Find where the given text appears and provide that cell's center as (X, Y) coordinate. 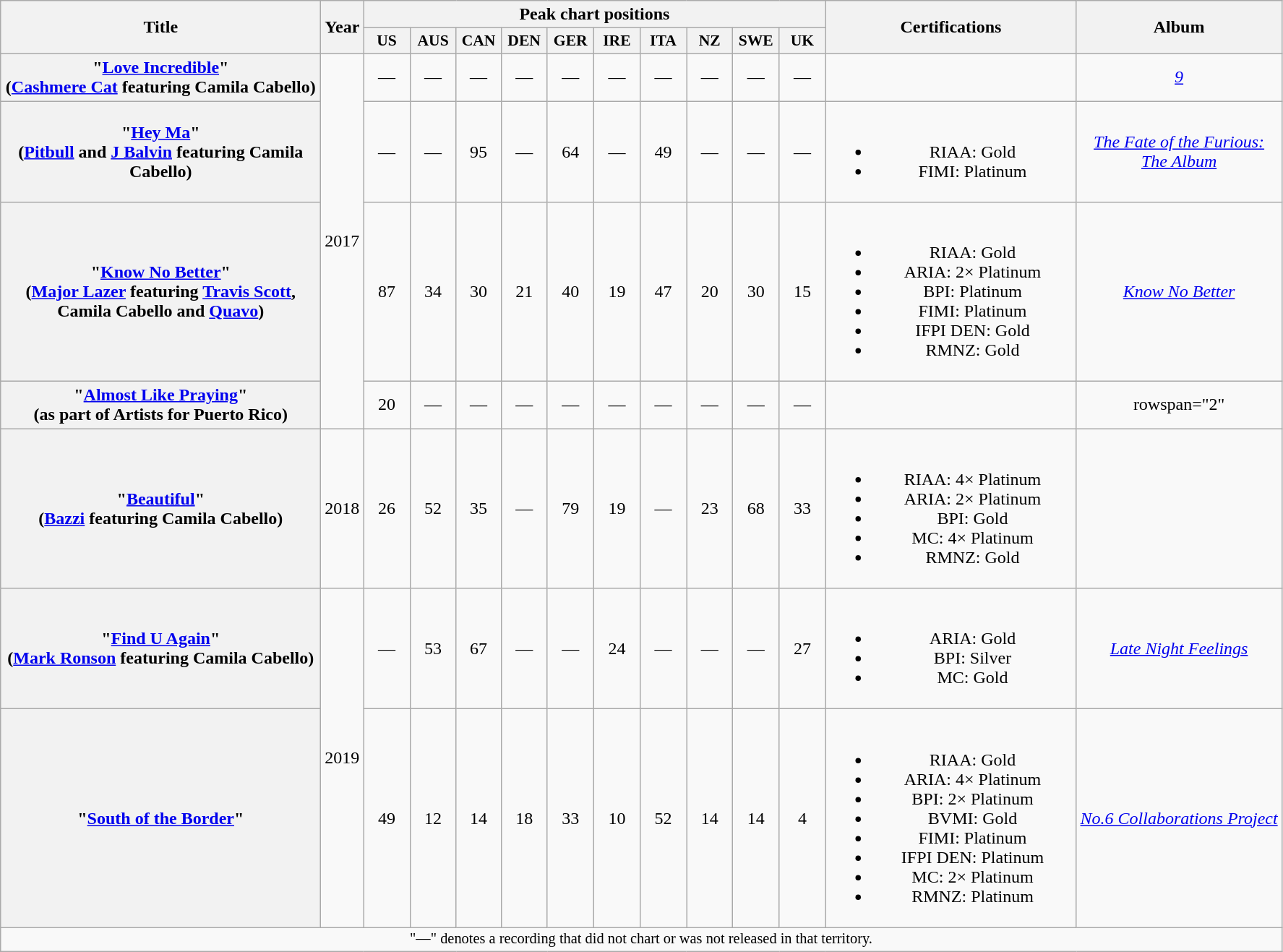
DEN (524, 41)
Title (160, 27)
12 (433, 818)
35 (479, 509)
18 (524, 818)
23 (710, 509)
47 (663, 292)
"Know No Better"(Major Lazer featuring Travis Scott, Camila Cabello and Quavo) (160, 292)
27 (802, 649)
26 (387, 509)
10 (617, 818)
"Hey Ma"(Pitbull and J Balvin featuring Camila Cabello) (160, 152)
RIAA: 4× PlatinumARIA: 2× PlatinumBPI: GoldMC: 4× PlatinumRMNZ: Gold (951, 509)
34 (433, 292)
64 (570, 152)
15 (802, 292)
"—" denotes a recording that did not chart or was not released in that territory. (641, 940)
NZ (710, 41)
"Almost Like Praying"(as part of Artists for Puerto Rico) (160, 405)
GER (570, 41)
No.6 Collaborations Project (1179, 818)
2018 (343, 509)
RIAA: GoldARIA: 2× PlatinumBPI: PlatinumFIMI: PlatinumIFPI DEN: GoldRMNZ: Gold (951, 292)
"Find U Again"(Mark Ronson featuring Camila Cabello) (160, 649)
AUS (433, 41)
UK (802, 41)
53 (433, 649)
87 (387, 292)
The Fate of the Furious:The Album (1179, 152)
"Beautiful"(Bazzi featuring Camila Cabello) (160, 509)
40 (570, 292)
"Love Incredible"(Cashmere Cat featuring Camila Cabello) (160, 77)
21 (524, 292)
Know No Better (1179, 292)
RIAA: GoldARIA: 4× PlatinumBPI: 2× PlatinumBVMI: GoldFIMI: PlatinumIFPI DEN: PlatinumMC: 2× PlatinumRMNZ: Platinum (951, 818)
2019 (343, 758)
SWE (756, 41)
Year (343, 27)
2017 (343, 241)
US (387, 41)
68 (756, 509)
IRE (617, 41)
24 (617, 649)
Album (1179, 27)
ITA (663, 41)
RIAA: GoldFIMI: Platinum (951, 152)
67 (479, 649)
Peak chart positions (594, 14)
ARIA: GoldBPI: SilverMC: Gold (951, 649)
CAN (479, 41)
Certifications (951, 27)
9 (1179, 77)
rowspan="2" (1179, 405)
"South of the Border" (160, 818)
95 (479, 152)
4 (802, 818)
Late Night Feelings (1179, 649)
79 (570, 509)
